Capture the cell that displays the provided text and extract its (x, y) central coordinate. 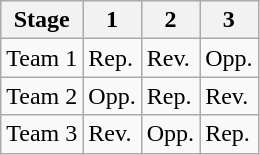
Team 2 (42, 96)
Stage (42, 20)
Team 3 (42, 134)
1 (112, 20)
Team 1 (42, 58)
2 (170, 20)
3 (229, 20)
